Scan for the cell matching the given text and deliver its (x, y) coordinate at center. 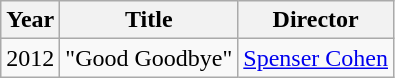
2012 (30, 58)
Year (30, 20)
"Good Goodbye" (149, 58)
Spenser Cohen (316, 58)
Director (316, 20)
Title (149, 20)
